Pinpoint the cell where the given text exists, returning its [X, Y] midpoint coordinate. 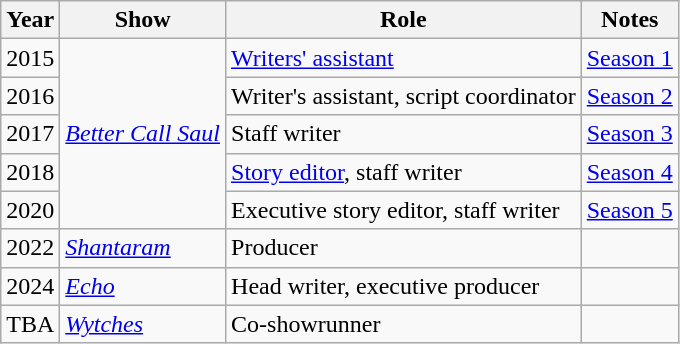
Co-showrunner [404, 324]
Year [30, 20]
Role [404, 20]
Season 3 [630, 134]
Story editor, staff writer [404, 172]
Executive story editor, staff writer [404, 210]
2020 [30, 210]
Notes [630, 20]
Season 5 [630, 210]
Show [143, 20]
Head writer, executive producer [404, 286]
Echo [143, 286]
Writers' assistant [404, 58]
2015 [30, 58]
Wytches [143, 324]
Staff writer [404, 134]
TBA [30, 324]
Producer [404, 248]
Writer's assistant, script coordinator [404, 96]
Season 4 [630, 172]
Shantaram [143, 248]
2016 [30, 96]
Better Call Saul [143, 134]
2017 [30, 134]
Season 1 [630, 58]
2022 [30, 248]
2024 [30, 286]
Season 2 [630, 96]
2018 [30, 172]
